Pinpoint the cell where the given text exists, returning its [x, y] midpoint coordinate. 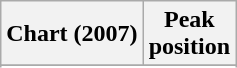
Chart (2007) [72, 34]
Peakposition [189, 34]
